Search for the cell housing the specified text and yield its [x, y] center coordinate. 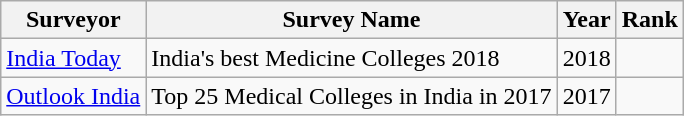
2017 [586, 96]
Survey Name [352, 20]
Outlook India [74, 96]
India's best Medicine Colleges 2018 [352, 58]
Surveyor [74, 20]
Year [586, 20]
Rank [650, 20]
India Today [74, 58]
Top 25 Medical Colleges in India in 2017 [352, 96]
2018 [586, 58]
